Search for the cell housing the specified text and yield its (X, Y) center coordinate. 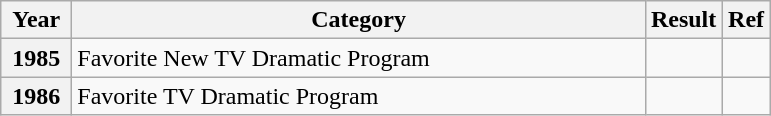
Year (36, 20)
Result (683, 20)
Favorite New TV Dramatic Program (359, 58)
Favorite TV Dramatic Program (359, 96)
Category (359, 20)
1986 (36, 96)
Ref (746, 20)
1985 (36, 58)
